For the text-containing cell, return its midpoint in [X, Y] coordinate format. 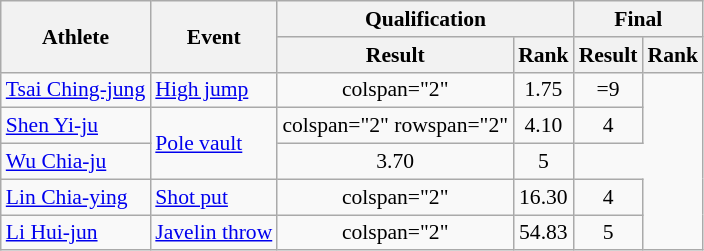
Shot put [214, 197]
Final [638, 19]
54.83 [544, 233]
4.10 [544, 126]
=9 [608, 90]
16.30 [544, 197]
Wu Chia-ju [76, 162]
Shen Yi-ju [76, 126]
Li Hui-jun [76, 233]
colspan="2" rowspan="2" [395, 126]
Pole vault [214, 144]
Athlete [76, 36]
Javelin throw [214, 233]
1.75 [544, 90]
Tsai Ching-jung [76, 90]
3.70 [395, 162]
Event [214, 36]
Lin Chia-ying [76, 197]
Qualification [425, 19]
High jump [214, 90]
